Return [X, Y] of the center of cell containing provided text 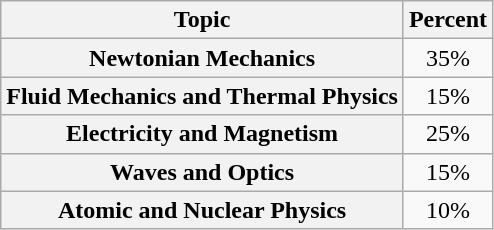
35% [448, 58]
Waves and Optics [202, 172]
Electricity and Magnetism [202, 134]
Newtonian Mechanics [202, 58]
Topic [202, 20]
25% [448, 134]
10% [448, 210]
Atomic and Nuclear Physics [202, 210]
Fluid Mechanics and Thermal Physics [202, 96]
Percent [448, 20]
